From the cell containing the given text, extract its center point as (x, y) coordinate. 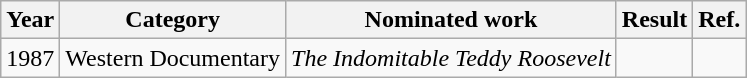
The Indomitable Teddy Roosevelt (452, 58)
Nominated work (452, 20)
Western Documentary (173, 58)
Category (173, 20)
1987 (30, 58)
Year (30, 20)
Result (654, 20)
Ref. (720, 20)
